From the cell containing the given text, extract its center point as (x, y) coordinate. 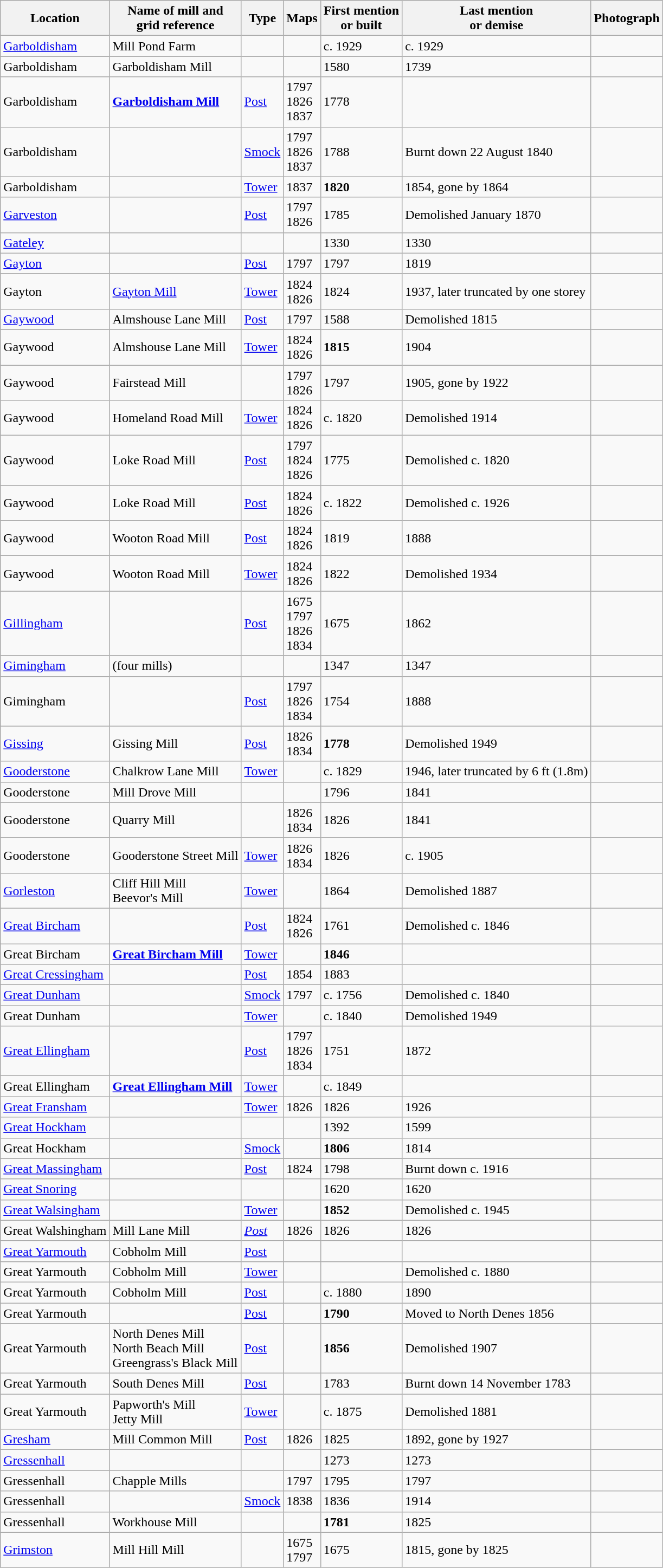
Fairstead Mill (176, 383)
Gissing Mill (176, 743)
1588 (361, 319)
North Denes MillNorth Beach MillGreengrass's Black Mill (176, 1349)
1838 (302, 1501)
Great Massingham (55, 1169)
1914 (497, 1501)
Workhouse Mill (176, 1522)
Great Cressingham (55, 975)
1815 (361, 347)
Burnt down c. 1916 (497, 1169)
1883 (361, 975)
Demolished c. 1880 (497, 1272)
1790 (361, 1313)
Mill Drove Mill (176, 792)
1796 (361, 792)
Gresham (55, 1440)
1846 (361, 954)
c. 1829 (361, 772)
First mentionor built (361, 18)
Type (262, 18)
Demolished c. 1945 (497, 1210)
Gissing (55, 743)
1775 (361, 461)
Great Walshingham (55, 1230)
c. 1905 (497, 855)
Burnt down 22 August 1840 (497, 152)
Mill Lane Mill (176, 1230)
c. 1840 (361, 1016)
Demolished c. 1846 (497, 925)
Photograph (627, 18)
Great Snoring (55, 1189)
1783 (361, 1384)
1937, later truncated by one storey (497, 291)
Papworth's MillJetty Mill (176, 1412)
Great Ellingham Mill (176, 1086)
Moved to North Denes 1856 (497, 1313)
179718241826 (302, 461)
1815, gone by 1825 (497, 1550)
Gateley (55, 243)
c. 1875 (361, 1412)
1785 (361, 215)
16751797 (302, 1550)
1822 (361, 573)
1781 (361, 1522)
c. 1849 (361, 1086)
1856 (361, 1349)
(four mills) (176, 666)
Garveston (55, 215)
Chalkrow Lane Mill (176, 772)
1739 (497, 67)
1806 (361, 1148)
Demolished c. 1840 (497, 995)
Gillingham (55, 623)
Mill Hill Mill (176, 1550)
1814 (497, 1148)
Last mention or demise (497, 18)
Gayton Mill (176, 291)
Quarry Mill (176, 820)
c. 1756 (361, 995)
1761 (361, 925)
1599 (497, 1128)
1904 (497, 347)
1946, later truncated by 6 ft (1.8m) (497, 772)
1892, gone by 1927 (497, 1440)
c. 1822 (361, 503)
1926 (497, 1107)
Maps (302, 18)
1795 (361, 1481)
Great Walsingham (55, 1210)
1854, gone by 1864 (497, 187)
1890 (497, 1292)
Chapple Mills (176, 1481)
Great Bircham Mill (176, 954)
Cliff Hill MillBeevor's Mill (176, 891)
1798 (361, 1169)
Mill Common Mill (176, 1440)
Gooderstone Street Mill (176, 855)
Demolished 1934 (497, 573)
1820 (361, 187)
Mill Pond Farm (176, 46)
1836 (361, 1501)
1852 (361, 1210)
c. 1880 (361, 1292)
Burnt down 14 November 1783 (497, 1384)
c. 1820 (361, 418)
1905, gone by 1922 (497, 383)
Great Fransham (55, 1107)
1864 (361, 891)
1837 (302, 187)
Name of mill andgrid reference (176, 18)
1862 (497, 623)
Gorleston (55, 891)
Demolished c. 1820 (497, 461)
1392 (361, 1128)
South Denes Mill (176, 1384)
Homeland Road Mill (176, 418)
1854 (302, 975)
1580 (361, 67)
Demolished 1907 (497, 1349)
1788 (361, 152)
1675179718261834 (302, 623)
Demolished 1881 (497, 1412)
Demolished 1887 (497, 891)
Demolished 1815 (497, 319)
Demolished January 1870 (497, 215)
Grimston (55, 1550)
1754 (361, 701)
Location (55, 18)
Demolished 1914 (497, 418)
1751 (361, 1051)
1872 (497, 1051)
Demolished c. 1926 (497, 503)
